Capture the cell that displays the provided text and extract its (X, Y) central coordinate. 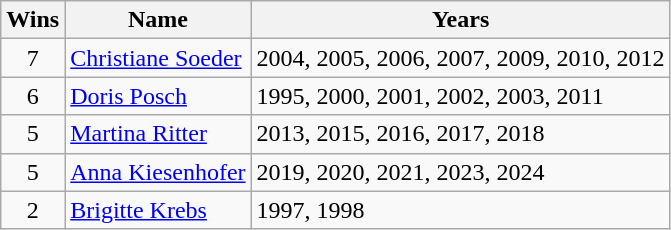
2004, 2005, 2006, 2007, 2009, 2010, 2012 (460, 58)
Years (460, 20)
Brigitte Krebs (158, 210)
Martina Ritter (158, 134)
Wins (33, 20)
1997, 1998 (460, 210)
Christiane Soeder (158, 58)
Name (158, 20)
7 (33, 58)
6 (33, 96)
Doris Posch (158, 96)
2019, 2020, 2021, 2023, 2024 (460, 172)
Anna Kiesenhofer (158, 172)
2 (33, 210)
1995, 2000, 2001, 2002, 2003, 2011 (460, 96)
2013, 2015, 2016, 2017, 2018 (460, 134)
